Provide the (X, Y) coordinate of the cell's center where the given text is located.  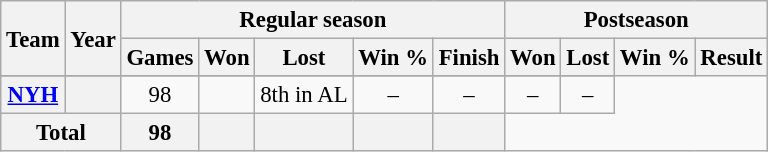
8th in AL (304, 95)
Finish (468, 58)
Year (93, 38)
Postseason (636, 20)
Total (61, 133)
Regular season (313, 20)
Result (732, 58)
NYH (33, 95)
Games (160, 58)
Team (33, 38)
